Extract the [X, Y] coordinate from the center of the cell holding the provided text.  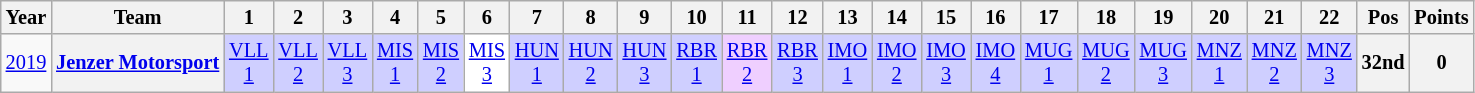
17 [1048, 17]
16 [996, 17]
MUG3 [1164, 63]
3 [348, 17]
21 [1274, 17]
4 [395, 17]
15 [946, 17]
14 [896, 17]
VLL3 [348, 63]
Pos [1384, 17]
5 [441, 17]
32nd [1384, 63]
RBR3 [797, 63]
18 [1106, 17]
HUN3 [645, 63]
22 [1330, 17]
MUG2 [1106, 63]
7 [537, 17]
10 [696, 17]
2 [298, 17]
20 [1220, 17]
VLL1 [248, 63]
12 [797, 17]
6 [487, 17]
HUN2 [591, 63]
2019 [26, 63]
HUN1 [537, 63]
MUG1 [1048, 63]
RBR2 [747, 63]
MNZ1 [1220, 63]
Team [138, 17]
IMO4 [996, 63]
RBR1 [696, 63]
VLL2 [298, 63]
Year [26, 17]
MIS2 [441, 63]
0 [1441, 63]
IMO2 [896, 63]
19 [1164, 17]
9 [645, 17]
Points [1441, 17]
IMO1 [848, 63]
MNZ3 [1330, 63]
Jenzer Motorsport [138, 63]
MIS1 [395, 63]
IMO3 [946, 63]
1 [248, 17]
MNZ2 [1274, 63]
13 [848, 17]
MIS3 [487, 63]
11 [747, 17]
8 [591, 17]
